Output the (X, Y) coordinate of the center of the cell containing the given text.  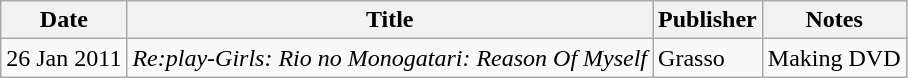
Date (64, 20)
Grasso (708, 58)
Re:play-Girls: Rio no Monogatari: Reason Of Myself (390, 58)
Making DVD (834, 58)
26 Jan 2011 (64, 58)
Title (390, 20)
Notes (834, 20)
Publisher (708, 20)
